Return (x, y) of the center of cell containing provided text 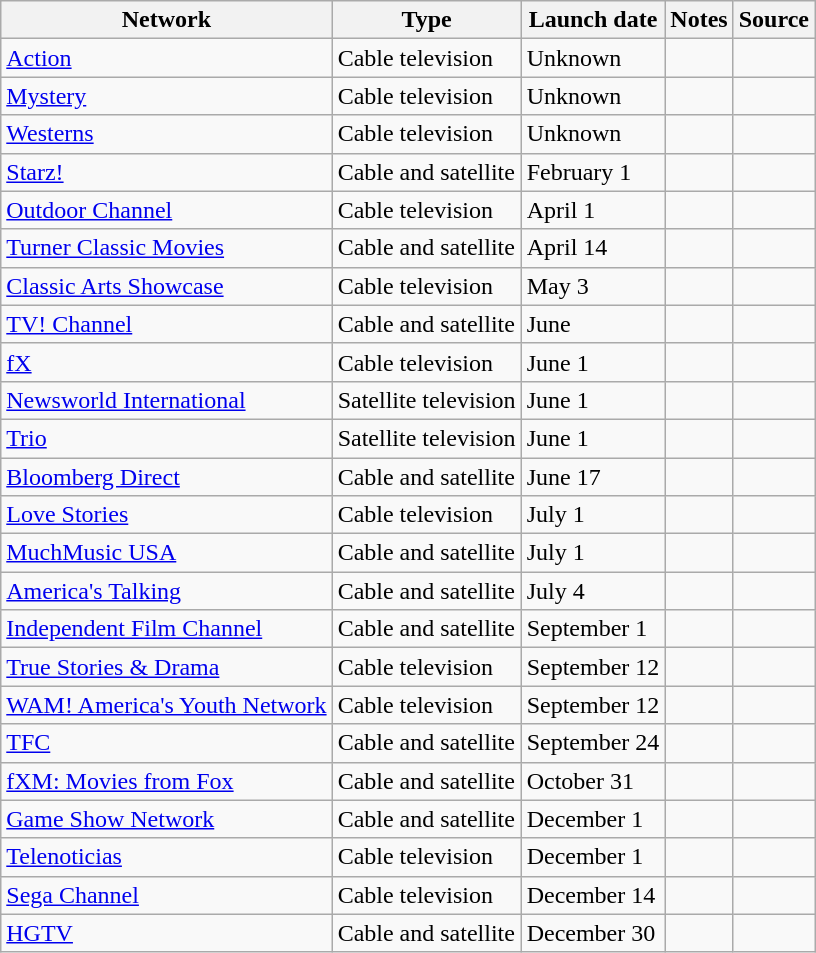
September 1 (593, 629)
September 24 (593, 743)
America's Talking (166, 591)
October 31 (593, 781)
December 30 (593, 933)
Trio (166, 438)
December 14 (593, 895)
TV! Channel (166, 324)
Source (774, 20)
MuchMusic USA (166, 553)
Newsworld International (166, 400)
Independent Film Channel (166, 629)
July 4 (593, 591)
June 17 (593, 477)
Game Show Network (166, 819)
HGTV (166, 933)
Outdoor Channel (166, 210)
April 1 (593, 210)
Launch date (593, 20)
Telenoticias (166, 857)
WAM! America's Youth Network (166, 705)
Network (166, 20)
June (593, 324)
Westerns (166, 134)
May 3 (593, 286)
True Stories & Drama (166, 667)
Action (166, 58)
Classic Arts Showcase (166, 286)
Love Stories (166, 515)
Type (426, 20)
Turner Classic Movies (166, 248)
Sega Channel (166, 895)
fX (166, 362)
Mystery (166, 96)
Starz! (166, 172)
fXM: Movies from Fox (166, 781)
TFC (166, 743)
April 14 (593, 248)
February 1 (593, 172)
Notes (699, 20)
Bloomberg Direct (166, 477)
